Detect which cell encompasses the target text, then output its [x, y] center coordinate. 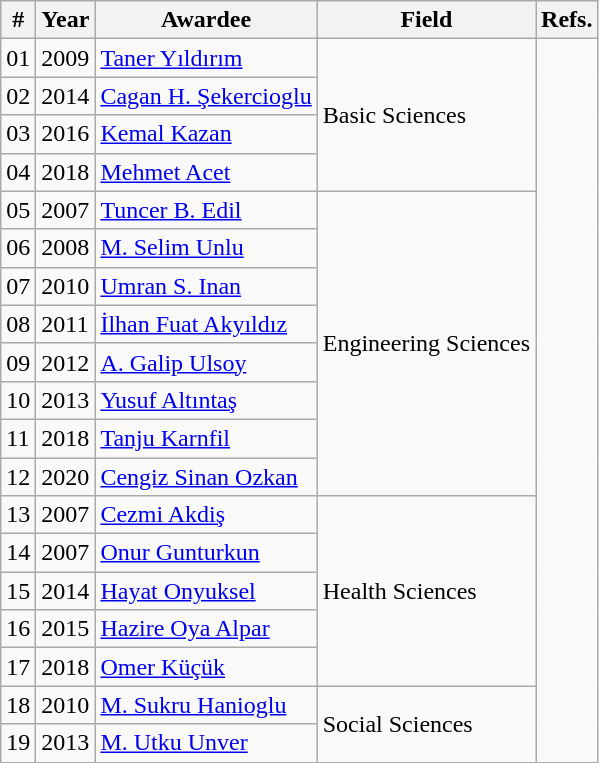
Engineering Sciences [426, 343]
Taner Yıldırım [206, 58]
Onur Gunturkun [206, 553]
A. Galip Ulsoy [206, 362]
Cezmi Akdiş [206, 515]
01 [18, 58]
12 [18, 477]
Hayat Onyuksel [206, 591]
Year [66, 20]
02 [18, 96]
17 [18, 667]
Tuncer B. Edil [206, 210]
Hazire Oya Alpar [206, 629]
Omer Küçük [206, 667]
09 [18, 362]
M. Utku Unver [206, 743]
2008 [66, 248]
Yusuf Altıntaş [206, 400]
15 [18, 591]
03 [18, 134]
16 [18, 629]
Awardee [206, 20]
Field [426, 20]
Cagan H. Şekercioglu [206, 96]
Cengiz Sinan Ozkan [206, 477]
Mehmet Acet [206, 172]
2011 [66, 324]
2012 [66, 362]
08 [18, 324]
2009 [66, 58]
14 [18, 553]
İlhan Fuat Akyıldız [206, 324]
05 [18, 210]
# [18, 20]
18 [18, 705]
2016 [66, 134]
2015 [66, 629]
07 [18, 286]
Umran S. Inan [206, 286]
06 [18, 248]
Basic Sciences [426, 115]
19 [18, 743]
04 [18, 172]
13 [18, 515]
Health Sciences [426, 591]
2020 [66, 477]
Kemal Kazan [206, 134]
Social Sciences [426, 724]
Tanju Karnfil [206, 438]
M. Selim Unlu [206, 248]
10 [18, 400]
11 [18, 438]
M. Sukru Hanioglu [206, 705]
Refs. [567, 20]
